Return [x, y] of the center of cell containing provided text 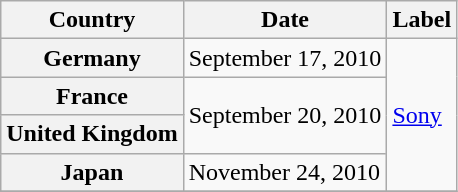
Label [422, 20]
Germany [92, 58]
United Kingdom [92, 134]
September 20, 2010 [285, 115]
November 24, 2010 [285, 172]
Sony [422, 115]
Country [92, 20]
Japan [92, 172]
September 17, 2010 [285, 58]
France [92, 96]
Date [285, 20]
